From the cell containing the given text, extract its center point as [X, Y] coordinate. 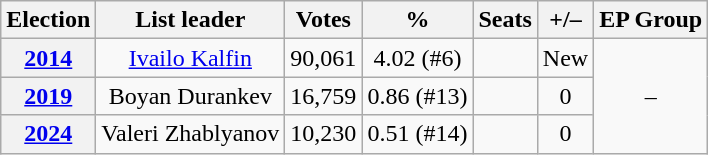
Election [48, 20]
EP Group [651, 20]
Ivailo Kalfin [190, 58]
Valeri Zhablyanov [190, 134]
90,061 [324, 58]
0.51 (#14) [418, 134]
% [418, 20]
List leader [190, 20]
4.02 (#6) [418, 58]
16,759 [324, 96]
2014 [48, 58]
0.86 (#13) [418, 96]
2024 [48, 134]
Votes [324, 20]
New [565, 58]
– [651, 96]
Boyan Durankev [190, 96]
10,230 [324, 134]
Seats [505, 20]
2019 [48, 96]
+/– [565, 20]
